From the cell containing the given text, extract its center point as [x, y] coordinate. 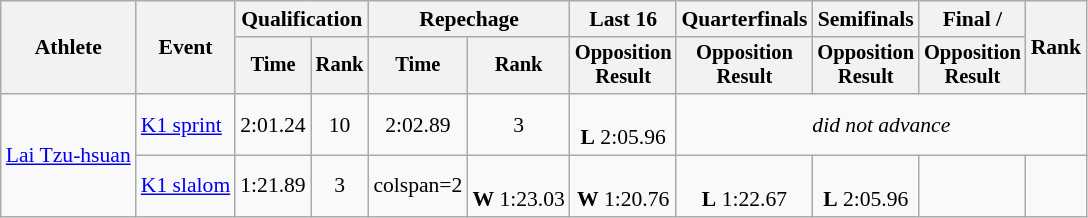
W 1:20.76 [624, 186]
2:02.89 [418, 124]
L 1:22.67 [744, 186]
Semifinals [866, 19]
Quarterfinals [744, 19]
Last 16 [624, 19]
Repechage [469, 19]
Qualification [302, 19]
2:01.24 [272, 124]
Lai Tzu-hsuan [68, 155]
W 1:23.03 [518, 186]
10 [340, 124]
Event [186, 48]
K1 sprint [186, 124]
did not advance [881, 124]
1:21.89 [272, 186]
Athlete [68, 48]
Final / [972, 19]
colspan=2 [418, 186]
K1 slalom [186, 186]
